Extract the (X, Y) coordinate from the center of the cell holding the provided text.  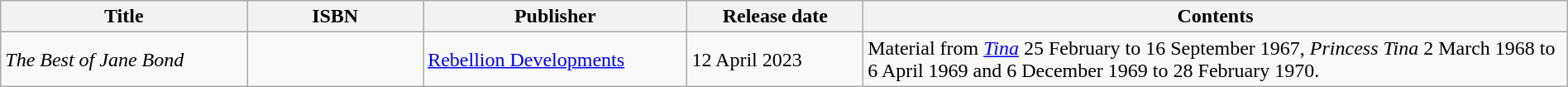
Publisher (556, 17)
Title (124, 17)
Rebellion Developments (556, 60)
The Best of Jane Bond (124, 60)
Release date (776, 17)
12 April 2023 (776, 60)
ISBN (336, 17)
Contents (1216, 17)
Material from Tina 25 February to 16 September 1967, Princess Tina 2 March 1968 to 6 April 1969 and 6 December 1969 to 28 February 1970. (1216, 60)
